From the cell containing the given text, extract its center point as [X, Y] coordinate. 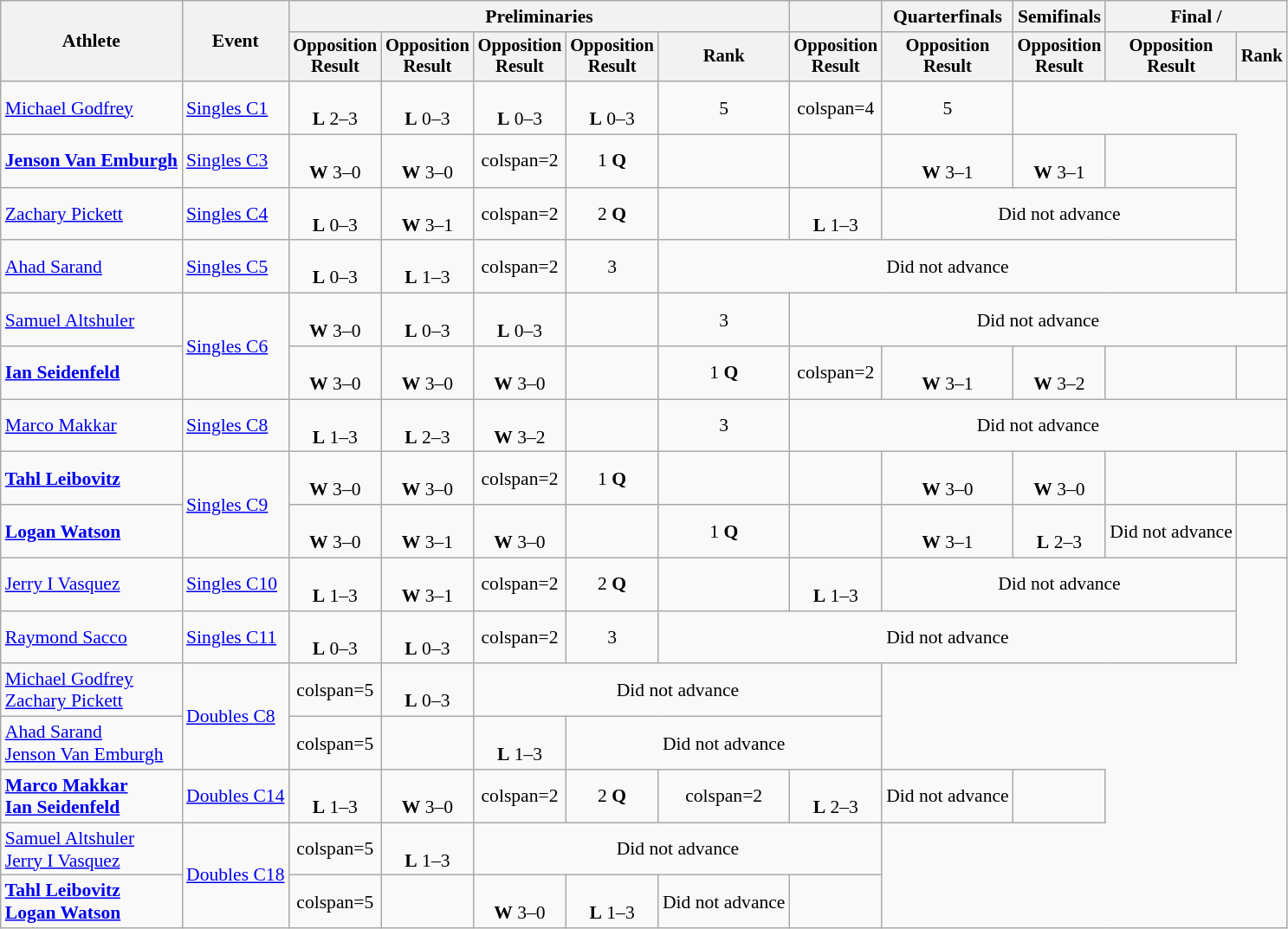
Singles C10 [236, 585]
Ian Seidenfeld [92, 372]
Singles C1 [236, 107]
Singles C8 [236, 426]
Logan Watson [92, 532]
Final / [1195, 16]
Samuel Altshuler [92, 320]
Singles C3 [236, 161]
Ahad Sarand [92, 267]
Marco MakkarIan Seidenfeld [92, 797]
Tahl LeibovitzLogan Watson [92, 902]
Zachary Pickett [92, 215]
Semifinals [1060, 16]
Singles C9 [236, 505]
Tahl Leibovitz [92, 478]
Michael GodfreyZachary Pickett [92, 691]
Michael Godfrey [92, 107]
Preliminaries [540, 16]
Athlete [92, 42]
Jerry I Vasquez [92, 585]
Marco Makkar [92, 426]
Jenson Van Emburgh [92, 161]
Quarterfinals [948, 16]
Doubles C14 [236, 797]
Event [236, 42]
Singles C6 [236, 346]
Doubles C8 [236, 717]
Singles C11 [236, 637]
Samuel AltshulerJerry I Vasquez [92, 848]
colspan=4 [835, 107]
Doubles C18 [236, 875]
Raymond Sacco [92, 637]
Singles C4 [236, 215]
Singles C5 [236, 267]
Ahad SarandJenson Van Emburgh [92, 743]
